Return the (X, Y) coordinate for the center point of the cell that contains the specified text.  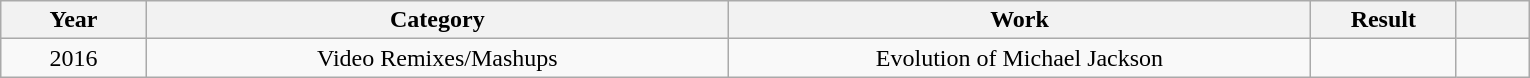
Work (1019, 20)
Category (437, 20)
2016 (74, 58)
Video Remixes/Mashups (437, 58)
Evolution of Michael Jackson (1019, 58)
Year (74, 20)
Result (1384, 20)
